For the text-containing cell, return its midpoint in [x, y] coordinate format. 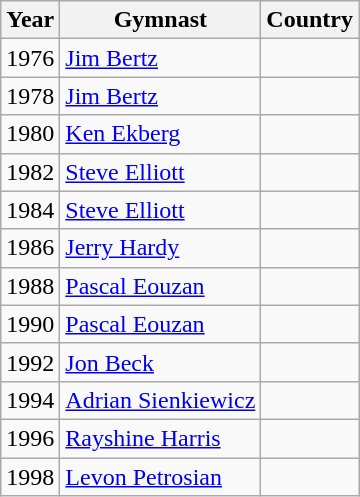
Jerry Hardy [160, 248]
Adrian Sienkiewicz [160, 400]
Jon Beck [160, 362]
1992 [30, 362]
1994 [30, 400]
1980 [30, 134]
1988 [30, 286]
1984 [30, 210]
Gymnast [160, 20]
Levon Petrosian [160, 477]
Year [30, 20]
1996 [30, 438]
1986 [30, 248]
Country [310, 20]
1978 [30, 96]
1990 [30, 324]
Rayshine Harris [160, 438]
1998 [30, 477]
1976 [30, 58]
1982 [30, 172]
Ken Ekberg [160, 134]
